Provide the [X, Y] coordinate of the cell's center where the given text is located.  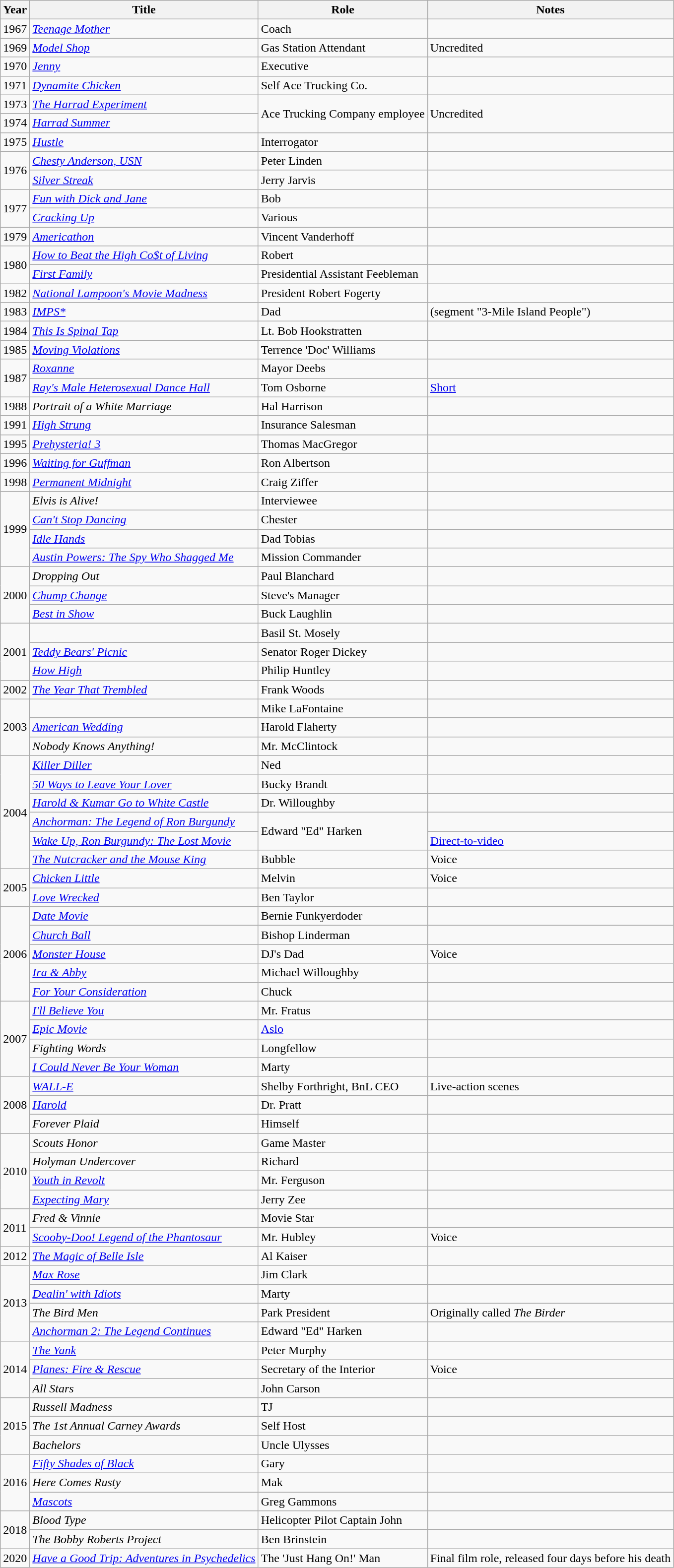
Dr. Pratt [342, 1105]
Chump Change [144, 595]
Monster House [144, 954]
2012 [15, 1256]
Vincent Vanderhoff [342, 237]
DJ's Dad [342, 954]
2007 [15, 1039]
American Wedding [144, 727]
Elvis is Alive! [144, 501]
2005 [15, 888]
2004 [15, 812]
Dynamite Chicken [144, 85]
2000 [15, 595]
Tom Osborne [342, 387]
Movie Star [342, 1218]
2008 [15, 1105]
Notes [550, 10]
WALL-E [144, 1086]
Mr. Fratus [342, 1010]
Harold [144, 1105]
50 Ways to Leave Your Lover [144, 784]
1975 [15, 142]
Lt. Bob Hookstratten [342, 331]
John Carson [342, 1388]
1987 [15, 378]
1976 [15, 170]
Self Host [342, 1426]
The Nutcracker and the Mouse King [144, 860]
Model Shop [144, 48]
Originally called The Birder [550, 1313]
Americathon [144, 237]
Shelby Forthright, BnL CEO [342, 1086]
2006 [15, 954]
Mascots [144, 1502]
Steve's Manager [342, 595]
The Yank [144, 1350]
Game Master [342, 1142]
Cracking Up [144, 217]
Jim Clark [342, 1275]
Waiting for Guffman [144, 463]
1969 [15, 48]
1974 [15, 123]
Ron Albertson [342, 463]
Teenage Mother [144, 29]
1999 [15, 529]
2011 [15, 1228]
Himself [342, 1124]
Chicken Little [144, 878]
Anchorman 2: The Legend Continues [144, 1331]
Jenny [144, 66]
The 'Just Hang On!' Man [342, 1558]
Ned [342, 765]
Church Ball [144, 935]
The Bird Men [144, 1313]
Greg Gammons [342, 1502]
Anchorman: The Legend of Ron Burgundy [144, 821]
High Strung [144, 425]
1977 [15, 208]
Love Wrecked [144, 897]
Forever Plaid [144, 1124]
Interviewee [342, 501]
Mike LaFontaine [342, 708]
Fifty Shades of Black [144, 1464]
Best in Show [144, 614]
Various [342, 217]
Philip Huntley [342, 671]
Fred & Vinnie [144, 1218]
1970 [15, 66]
Title [144, 10]
Harold & Kumar Go to White Castle [144, 803]
Chuck [342, 992]
Robert [342, 255]
I Could Never Be Your Woman [144, 1067]
Scouts Honor [144, 1142]
Roxanne [144, 369]
Senator Roger Dickey [342, 652]
The Harrad Experiment [144, 104]
2018 [15, 1530]
Killer Diller [144, 765]
Executive [342, 66]
Harrad Summer [144, 123]
The Bobby Roberts Project [144, 1539]
1998 [15, 482]
Terrence 'Doc' Williams [342, 350]
Date Movie [144, 916]
Final film role, released four days before his death [550, 1558]
Wake Up, Ron Burgundy: The Lost Movie [144, 841]
Max Rose [144, 1275]
Gary [342, 1464]
Mak [342, 1483]
1995 [15, 444]
Melvin [342, 878]
1967 [15, 29]
Hal Harrison [342, 406]
Dr. Willoughby [342, 803]
Portrait of a White Marriage [144, 406]
Peter Murphy [342, 1350]
Live-action scenes [550, 1086]
2015 [15, 1426]
Richard [342, 1162]
Secretary of the Interior [342, 1369]
How to Beat the High Co$t of Living [144, 255]
President Robert Fogerty [342, 293]
2010 [15, 1171]
1982 [15, 293]
Mr. Hubley [342, 1237]
2016 [15, 1483]
2003 [15, 727]
Mayor Deebs [342, 369]
Direct-to-video [550, 841]
Blood Type [144, 1520]
Dad Tobias [342, 538]
Have a Good Trip: Adventures in Psychedelics [144, 1558]
Helicopter Pilot Captain John [342, 1520]
Here Comes Rusty [144, 1483]
Can't Stop Dancing [144, 519]
IMPS* [144, 312]
Bucky Brandt [342, 784]
Craig Ziffer [342, 482]
Idle Hands [144, 538]
Presidential Assistant Feebleman [342, 274]
Youth in Revolt [144, 1181]
Insurance Salesman [342, 425]
1996 [15, 463]
2014 [15, 1369]
Mr. Ferguson [342, 1181]
Jerry Jarvis [342, 180]
Ben Taylor [342, 897]
Chesty Anderson, USN [144, 161]
1984 [15, 331]
Dropping Out [144, 576]
Teddy Bears' Picnic [144, 652]
Bachelors [144, 1445]
(segment "3-Mile Island People") [550, 312]
Fighting Words [144, 1048]
Al Kaiser [342, 1256]
1983 [15, 312]
Expecting Mary [144, 1199]
TJ [342, 1407]
Holyman Undercover [144, 1162]
Year [15, 10]
National Lampoon's Movie Madness [144, 293]
Chester [342, 519]
1985 [15, 350]
2001 [15, 652]
2002 [15, 690]
Bishop Linderman [342, 935]
The Magic of Belle Isle [144, 1256]
1991 [15, 425]
1979 [15, 237]
Planes: Fire & Rescue [144, 1369]
Nobody Knows Anything! [144, 746]
Self Ace Trucking Co. [342, 85]
Scooby-Doo! Legend of the Phantosaur [144, 1237]
Interrogator [342, 142]
Buck Laughlin [342, 614]
Ray's Male Heterosexual Dance Hall [144, 387]
Uncle Ulysses [342, 1445]
2013 [15, 1303]
Bernie Funkyerdoder [342, 916]
Russell Madness [144, 1407]
Silver Streak [144, 180]
Park President [342, 1313]
Short [550, 387]
Prehysteria! 3 [144, 444]
Thomas MacGregor [342, 444]
Bob [342, 198]
1988 [15, 406]
Coach [342, 29]
Mr. McClintock [342, 746]
Permanent Midnight [144, 482]
Harold Flaherty [342, 727]
How High [144, 671]
For Your Consideration [144, 992]
Fun with Dick and Jane [144, 198]
Moving Violations [144, 350]
Paul Blanchard [342, 576]
2020 [15, 1558]
Jerry Zee [342, 1199]
First Family [144, 274]
The 1st Annual Carney Awards [144, 1426]
Hustle [144, 142]
Epic Movie [144, 1029]
1973 [15, 104]
Frank Woods [342, 690]
1980 [15, 265]
Gas Station Attendant [342, 48]
Basil St. Mosely [342, 633]
This Is Spinal Tap [144, 331]
Dealin' with Idiots [144, 1294]
Longfellow [342, 1048]
Ben Brinstein [342, 1539]
Ira & Abby [144, 973]
Peter Linden [342, 161]
I'll Believe You [144, 1010]
Aslo [342, 1029]
Role [342, 10]
Austin Powers: The Spy Who Shagged Me [144, 558]
Bubble [342, 860]
Ace Trucking Company employee [342, 114]
Mission Commander [342, 558]
1971 [15, 85]
Dad [342, 312]
The Year That Trembled [144, 690]
Michael Willoughby [342, 973]
All Stars [144, 1388]
